Capture the cell that displays the provided text and extract its [x, y] central coordinate. 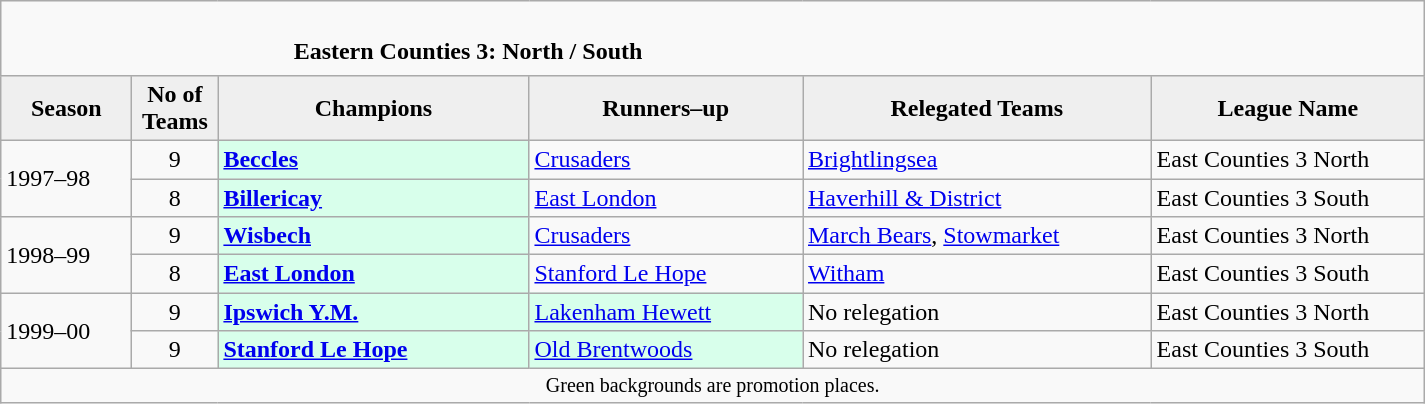
Wisbech [374, 236]
Ipswich Y.M. [374, 312]
Brightlingsea [976, 159]
March Bears, Stowmarket [976, 236]
1997–98 [66, 178]
Season [66, 108]
Green backgrounds are promotion places. [713, 386]
Old Brentwoods [666, 350]
1999–00 [66, 331]
League Name [1288, 108]
Beccles [374, 159]
Relegated Teams [976, 108]
Billericay [374, 197]
1998–99 [66, 255]
Runners–up [666, 108]
No of Teams [175, 108]
Witham [976, 274]
Lakenham Hewett [666, 312]
Haverhill & District [976, 197]
Champions [374, 108]
